Scan for the cell matching the given text and deliver its (x, y) coordinate at center. 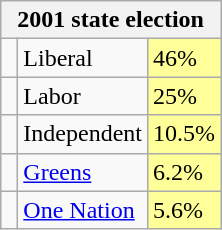
46% (184, 58)
5.6% (184, 210)
2001 state election (111, 20)
25% (184, 96)
Independent (83, 134)
Greens (83, 172)
Liberal (83, 58)
Labor (83, 96)
10.5% (184, 134)
One Nation (83, 210)
6.2% (184, 172)
